Find where the given text appears and provide that cell's center as (x, y) coordinate. 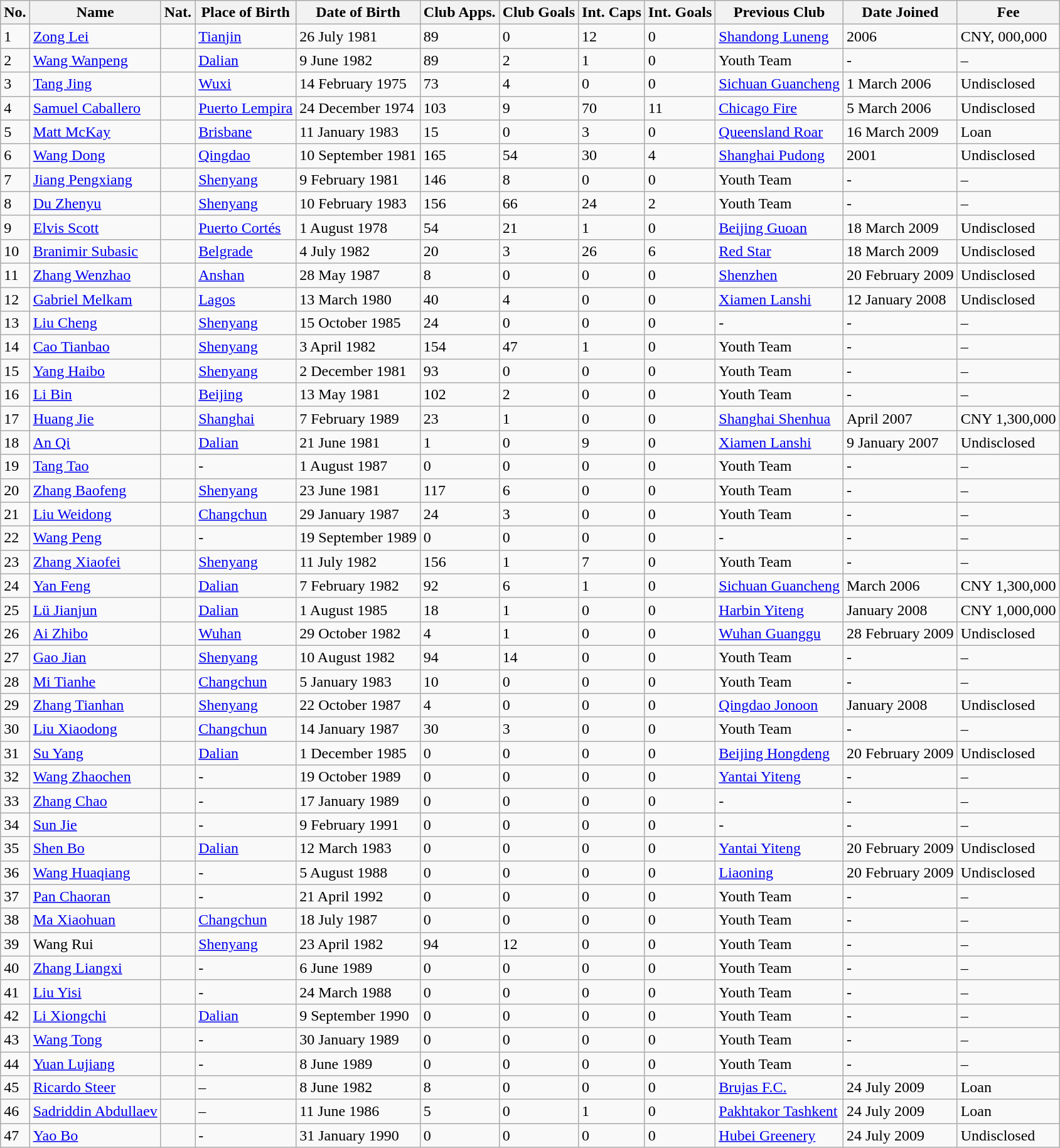
Samuel Caballero (95, 108)
Zhang Baofeng (95, 490)
Li Xiongchi (95, 1016)
Matt McKay (95, 132)
5 August 1988 (358, 872)
19 (15, 466)
23 April 1982 (358, 944)
9 February 1981 (358, 180)
21 June 1981 (358, 443)
12 January 2008 (900, 299)
29 January 1987 (358, 514)
Zhang Chao (95, 801)
Mi Tianhe (95, 681)
Shandong Luneng (779, 36)
Chicago Fire (779, 108)
Hubei Greenery (779, 1135)
Tang Jing (95, 84)
Qingdao (246, 156)
Int. Caps (612, 13)
Pakhtakor Tashkent (779, 1112)
15 October 1985 (358, 323)
46 (15, 1112)
8 June 1989 (358, 1064)
24 December 1974 (358, 108)
117 (459, 490)
Pan Chaoran (95, 896)
11 January 1983 (358, 132)
CNY, 000,000 (1008, 36)
9 January 2007 (900, 443)
11 July 1982 (358, 562)
Wuhan Guanggu (779, 633)
Jiang Pengxiang (95, 180)
Shanghai Pudong (779, 156)
Red Star (779, 251)
1 August 1978 (358, 227)
Liaoning (779, 872)
Wang Huaqiang (95, 872)
2 December 1981 (358, 371)
Nat. (178, 13)
16 (15, 395)
Puerto Lempira (246, 108)
12 March 1983 (358, 849)
1 August 1985 (358, 609)
Yao Bo (95, 1135)
14 February 1975 (358, 84)
Date of Birth (358, 13)
8 June 1982 (358, 1088)
17 January 1989 (358, 801)
23 June 1981 (358, 490)
7 February 1989 (358, 419)
7 February 1982 (358, 586)
31 January 1990 (358, 1135)
Previous Club (779, 13)
17 (15, 419)
13 (15, 323)
29 October 1982 (358, 633)
Wuhan (246, 633)
Brujas F.C. (779, 1088)
Su Yang (95, 753)
CNY 1,000,000 (1008, 609)
April 2007 (900, 419)
Name (95, 13)
42 (15, 1016)
146 (459, 180)
3 April 1982 (358, 347)
Ricardo Steer (95, 1088)
19 September 1989 (358, 538)
Branimir Subasic (95, 251)
Li Bin (95, 395)
2001 (900, 156)
Tang Tao (95, 466)
Liu Xiaodong (95, 729)
Club Apps. (459, 13)
102 (459, 395)
Gao Jian (95, 657)
Zhang Xiaofei (95, 562)
Place of Birth (246, 13)
154 (459, 347)
Du Zhenyu (95, 203)
32 (15, 777)
31 (15, 753)
26 July 1981 (358, 36)
Wang Wanpeng (95, 60)
Liu Weidong (95, 514)
36 (15, 872)
Shenzhen (779, 275)
29 (15, 705)
Wang Rui (95, 944)
Club Goals (538, 13)
13 May 1981 (358, 395)
9 September 1990 (358, 1016)
18 July 1987 (358, 920)
1 August 1987 (358, 466)
Wang Peng (95, 538)
Liu Yisi (95, 992)
28 May 1987 (358, 275)
92 (459, 586)
66 (538, 203)
4 July 1982 (358, 251)
Ai Zhibo (95, 633)
43 (15, 1039)
19 October 1989 (358, 777)
165 (459, 156)
28 (15, 681)
73 (459, 84)
10 February 1983 (358, 203)
44 (15, 1064)
38 (15, 920)
Shanghai (246, 419)
45 (15, 1088)
9 June 1982 (358, 60)
Wang Tong (95, 1039)
March 2006 (900, 586)
Wuxi (246, 84)
22 October 1987 (358, 705)
41 (15, 992)
24 March 1988 (358, 992)
Yuan Lujiang (95, 1064)
28 February 2009 (900, 633)
Zhang Wenzhao (95, 275)
Belgrade (246, 251)
Zong Lei (95, 36)
16 March 2009 (900, 132)
Lagos (246, 299)
27 (15, 657)
Shen Bo (95, 849)
22 (15, 538)
Gabriel Melkam (95, 299)
11 June 1986 (358, 1112)
13 March 1980 (358, 299)
Zhang Liangxi (95, 968)
70 (612, 108)
10 September 1981 (358, 156)
25 (15, 609)
Qingdao Jonoon (779, 705)
Beijing Guoan (779, 227)
5 March 2006 (900, 108)
Yan Feng (95, 586)
Huang Jie (95, 419)
Date Joined (900, 13)
Wang Dong (95, 156)
Queensland Roar (779, 132)
103 (459, 108)
1 December 1985 (358, 753)
2006 (900, 36)
Liu Cheng (95, 323)
9 February 1991 (358, 825)
37 (15, 896)
Sadriddin Abdullaev (95, 1112)
14 January 1987 (358, 729)
Yang Haibo (95, 371)
Shanghai Shenhua (779, 419)
Anshan (246, 275)
1 March 2006 (900, 84)
5 January 1983 (358, 681)
No. (15, 13)
21 April 1992 (358, 896)
Puerto Cortés (246, 227)
34 (15, 825)
Beijing Hongdeng (779, 753)
33 (15, 801)
Int. Goals (680, 13)
35 (15, 849)
Zhang Tianhan (95, 705)
Tianjin (246, 36)
Cao Tianbao (95, 347)
Elvis Scott (95, 227)
39 (15, 944)
Brisbane (246, 132)
Wang Zhaochen (95, 777)
30 January 1989 (358, 1039)
10 August 1982 (358, 657)
Ma Xiaohuan (95, 920)
Fee (1008, 13)
Sun Jie (95, 825)
93 (459, 371)
An Qi (95, 443)
Harbin Yiteng (779, 609)
Lü Jianjun (95, 609)
Beijing (246, 395)
6 June 1989 (358, 968)
